Find where the given text appears and provide that cell's center as (X, Y) coordinate. 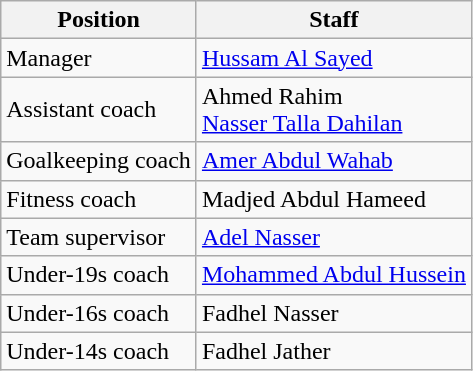
Adel Nasser (334, 237)
Amer Abdul Wahab (334, 161)
Mohammed Abdul Hussein (334, 275)
Assistant coach (99, 110)
Team supervisor (99, 237)
Fadhel Nasser (334, 313)
Manager (99, 58)
Goalkeeping coach (99, 161)
Fadhel Jather (334, 351)
Fitness coach (99, 199)
Under-14s coach (99, 351)
Ahmed Rahim Nasser Talla Dahilan (334, 110)
Under-16s coach (99, 313)
Under-19s coach (99, 275)
Staff (334, 20)
Madjed Abdul Hameed (334, 199)
Hussam Al Sayed (334, 58)
Position (99, 20)
